Provide the (x, y) coordinate of the cell's center where the given text is located.  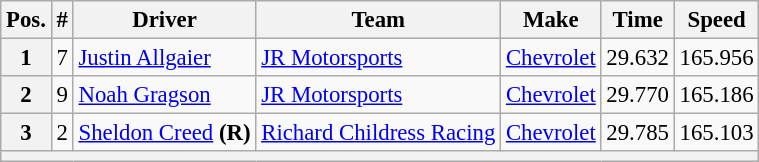
Richard Childress Racing (378, 133)
Speed (716, 20)
29.632 (638, 58)
165.956 (716, 58)
Make (551, 20)
9 (62, 95)
Driver (164, 20)
# (62, 20)
165.103 (716, 133)
29.785 (638, 133)
Pos. (26, 20)
Sheldon Creed (R) (164, 133)
29.770 (638, 95)
1 (26, 58)
3 (26, 133)
7 (62, 58)
165.186 (716, 95)
Noah Gragson (164, 95)
Time (638, 20)
Justin Allgaier (164, 58)
Team (378, 20)
